Output the [x, y] coordinate of the center of the cell containing the given text.  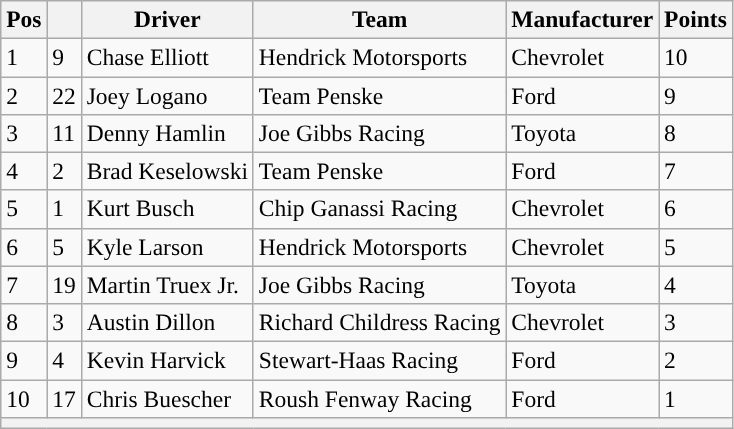
22 [64, 95]
Points [696, 19]
Team [379, 19]
Kevin Harvick [167, 360]
Austin Dillon [167, 322]
Martin Truex Jr. [167, 285]
Joey Logano [167, 95]
Chip Ganassi Racing [379, 209]
Pos [24, 19]
Richard Childress Racing [379, 322]
Kurt Busch [167, 209]
Driver [167, 19]
Denny Hamlin [167, 133]
Stewart-Haas Racing [379, 360]
11 [64, 133]
17 [64, 398]
19 [64, 285]
Kyle Larson [167, 247]
Roush Fenway Racing [379, 398]
Chris Buescher [167, 398]
Manufacturer [582, 19]
Chase Elliott [167, 57]
Brad Keselowski [167, 171]
